Pinpoint the cell where the given text exists, returning its (X, Y) midpoint coordinate. 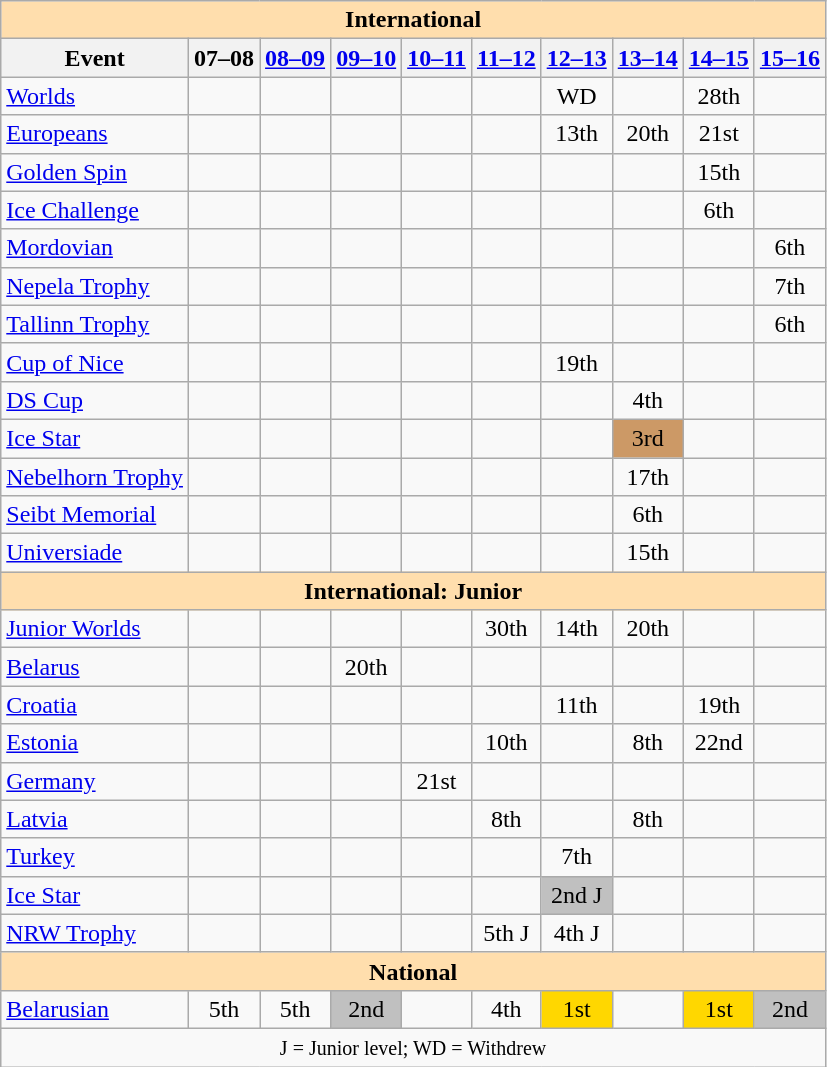
3rd (648, 438)
International: Junior (414, 591)
10th (506, 743)
Nebelhorn Trophy (95, 477)
30th (506, 629)
13–14 (648, 58)
28th (718, 96)
J = Junior level; WD = Withdrew (414, 1047)
5th J (506, 933)
International (414, 20)
Worlds (95, 96)
15–16 (790, 58)
Turkey (95, 857)
Estonia (95, 743)
07–08 (224, 58)
Event (95, 58)
Croatia (95, 705)
WD (576, 96)
Golden Spin (95, 172)
Ice Challenge (95, 210)
13th (576, 134)
10–11 (437, 58)
NRW Trophy (95, 933)
22nd (718, 743)
DS Cup (95, 400)
Latvia (95, 819)
14th (576, 629)
Germany (95, 781)
09–10 (366, 58)
Belarusian (95, 1009)
Junior Worlds (95, 629)
Belarus (95, 667)
08–09 (296, 58)
Mordovian (95, 248)
Cup of Nice (95, 362)
Seibt Memorial (95, 515)
11–12 (506, 58)
12–13 (576, 58)
4th J (576, 933)
Europeans (95, 134)
Nepela Trophy (95, 286)
National (414, 971)
Tallinn Trophy (95, 324)
11th (576, 705)
Universiade (95, 553)
17th (648, 477)
14–15 (718, 58)
2nd J (576, 895)
